Identify which cell holds the provided text, then report its [X, Y] central coordinate. 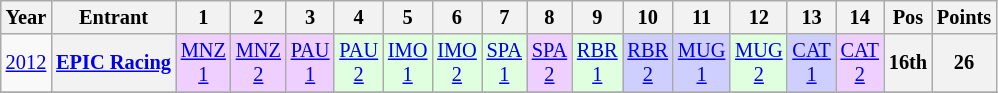
12 [758, 17]
SPA2 [550, 63]
MNZ2 [258, 63]
RBR2 [647, 63]
MUG1 [702, 63]
8 [550, 17]
Year [26, 17]
11 [702, 17]
Points [964, 17]
2012 [26, 63]
IMO2 [456, 63]
Entrant [114, 17]
10 [647, 17]
PAU2 [358, 63]
3 [310, 17]
IMO1 [408, 63]
14 [860, 17]
EPIC Racing [114, 63]
RBR1 [597, 63]
CAT1 [811, 63]
MUG2 [758, 63]
13 [811, 17]
5 [408, 17]
16th [908, 63]
Pos [908, 17]
7 [504, 17]
6 [456, 17]
SPA1 [504, 63]
9 [597, 17]
26 [964, 63]
CAT2 [860, 63]
1 [204, 17]
MNZ1 [204, 63]
2 [258, 17]
PAU1 [310, 63]
4 [358, 17]
